Determine the (x, y) coordinate at the center of the cell enclosing the given text.  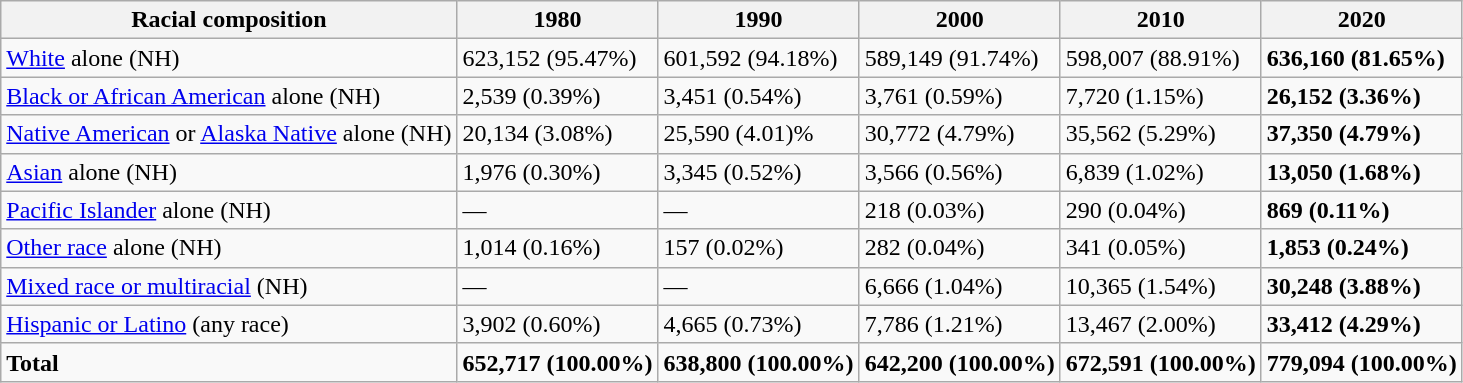
598,007 (88.91%) (1160, 58)
25,590 (4.01)% (758, 134)
3,761 (0.59%) (960, 96)
2000 (960, 20)
623,152 (95.47%) (558, 58)
2020 (1362, 20)
672,591 (100.00%) (1160, 362)
30,248 (3.88%) (1362, 286)
2010 (1160, 20)
3,345 (0.52%) (758, 172)
3,902 (0.60%) (558, 324)
3,451 (0.54%) (758, 96)
30,772 (4.79%) (960, 134)
642,200 (100.00%) (960, 362)
779,094 (100.00%) (1362, 362)
Racial composition (229, 20)
3,566 (0.56%) (960, 172)
589,149 (91.74%) (960, 58)
Native American or Alaska Native alone (NH) (229, 134)
Total (229, 362)
218 (0.03%) (960, 210)
13,050 (1.68%) (1362, 172)
282 (0.04%) (960, 248)
1980 (558, 20)
10,365 (1.54%) (1160, 286)
2,539 (0.39%) (558, 96)
Pacific Islander alone (NH) (229, 210)
7,786 (1.21%) (960, 324)
20,134 (3.08%) (558, 134)
652,717 (100.00%) (558, 362)
1,976 (0.30%) (558, 172)
Black or African American alone (NH) (229, 96)
33,412 (4.29%) (1362, 324)
6,839 (1.02%) (1160, 172)
Asian alone (NH) (229, 172)
Hispanic or Latino (any race) (229, 324)
341 (0.05%) (1160, 248)
37,350 (4.79%) (1362, 134)
White alone (NH) (229, 58)
869 (0.11%) (1362, 210)
1,014 (0.16%) (558, 248)
Other race alone (NH) (229, 248)
6,666 (1.04%) (960, 286)
1,853 (0.24%) (1362, 248)
Mixed race or multiracial (NH) (229, 286)
290 (0.04%) (1160, 210)
601,592 (94.18%) (758, 58)
636,160 (81.65%) (1362, 58)
7,720 (1.15%) (1160, 96)
1990 (758, 20)
157 (0.02%) (758, 248)
638,800 (100.00%) (758, 362)
13,467 (2.00%) (1160, 324)
26,152 (3.36%) (1362, 96)
35,562 (5.29%) (1160, 134)
4,665 (0.73%) (758, 324)
